For the text-containing cell, return its midpoint in (x, y) coordinate format. 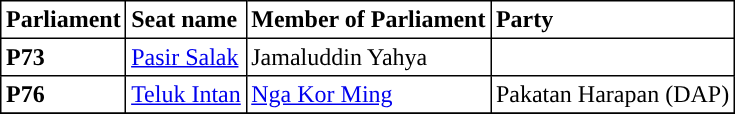
Member of Parliament (368, 20)
Nga Kor Ming (368, 95)
P76 (64, 95)
Pakatan Harapan (DAP) (613, 95)
Pasir Salak (186, 57)
P73 (64, 57)
Jamaluddin Yahya (368, 57)
Teluk Intan (186, 95)
Seat name (186, 20)
Parliament (64, 20)
Party (613, 20)
